Output the (x, y) coordinate of the center of the cell containing the given text.  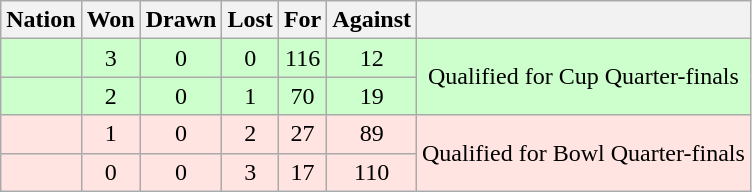
Lost (250, 20)
Qualified for Cup Quarter-finals (584, 77)
For (302, 20)
Won (110, 20)
Drawn (181, 20)
Against (372, 20)
Nation (41, 20)
89 (372, 134)
17 (302, 172)
Qualified for Bowl Quarter-finals (584, 153)
27 (302, 134)
110 (372, 172)
116 (302, 58)
19 (372, 96)
70 (302, 96)
12 (372, 58)
